Capture the cell that displays the provided text and extract its [X, Y] central coordinate. 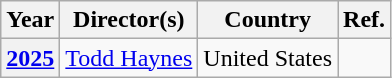
Ref. [364, 20]
Year [30, 20]
2025 [30, 58]
Country [268, 20]
United States [268, 58]
Director(s) [129, 20]
Todd Haynes [129, 58]
